Scan for the cell matching the given text and deliver its [X, Y] coordinate at center. 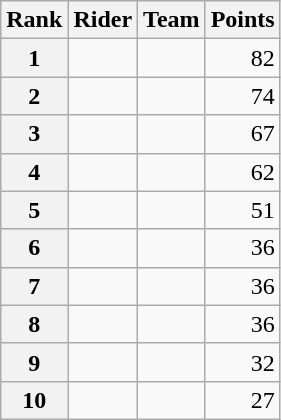
10 [34, 400]
8 [34, 324]
5 [34, 210]
Rider [103, 20]
Points [242, 20]
74 [242, 96]
82 [242, 58]
7 [34, 286]
27 [242, 400]
32 [242, 362]
51 [242, 210]
Team [172, 20]
3 [34, 134]
1 [34, 58]
2 [34, 96]
67 [242, 134]
6 [34, 248]
62 [242, 172]
4 [34, 172]
Rank [34, 20]
9 [34, 362]
